Determine the (x, y) coordinate at the center of the cell enclosing the given text.  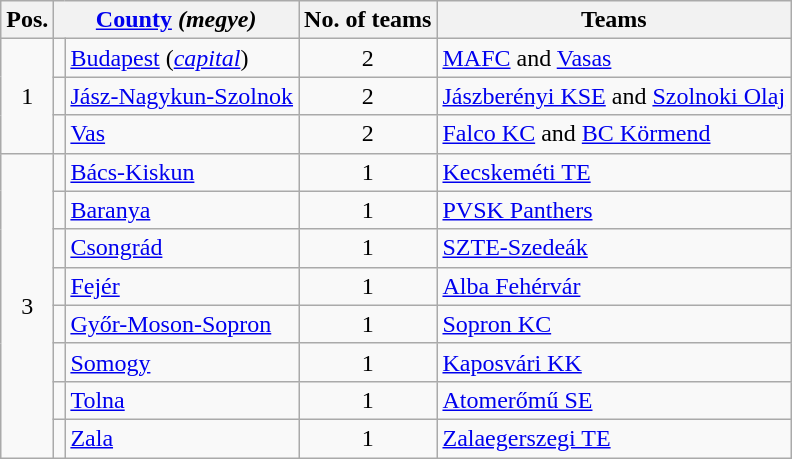
Zalaegerszegi TE (614, 438)
3 (28, 305)
Teams (614, 20)
Bács-Kiskun (182, 172)
MAFC and Vasas (614, 58)
SZTE-Szedeák (614, 248)
Pos. (28, 20)
Alba Fehérvár (614, 286)
Fejér (182, 286)
Sopron KC (614, 324)
Kecskeméti TE (614, 172)
Falco KC and BC Körmend (614, 134)
Zala (182, 438)
Győr-Moson-Sopron (182, 324)
No. of teams (368, 20)
Tolna (182, 400)
Atomerőmű SE (614, 400)
Budapest (capital) (182, 58)
Somogy (182, 362)
Jász-Nagykun-Szolnok (182, 96)
Csongrád (182, 248)
Jászberényi KSE and Szolnoki Olaj (614, 96)
County (megye) (176, 20)
Baranya (182, 210)
PVSK Panthers (614, 210)
Kaposvári KK (614, 362)
Vas (182, 134)
